Locate the cell with the specified text and output its (x, y) center coordinate. 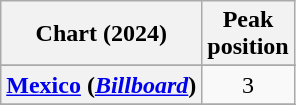
Chart (2024) (102, 34)
3 (248, 85)
Mexico (Billboard) (102, 85)
Peakposition (248, 34)
